Identify which cell holds the provided text, then report its [x, y] central coordinate. 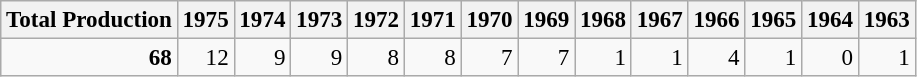
4 [716, 58]
68 [89, 58]
1963 [886, 20]
1973 [320, 20]
1965 [774, 20]
1964 [830, 20]
0 [830, 58]
1972 [376, 20]
1975 [206, 20]
1967 [660, 20]
Total Production [89, 20]
12 [206, 58]
1968 [604, 20]
1969 [546, 20]
1971 [432, 20]
1966 [716, 20]
1974 [262, 20]
1970 [490, 20]
